Scan for the cell matching the given text and deliver its (X, Y) coordinate at center. 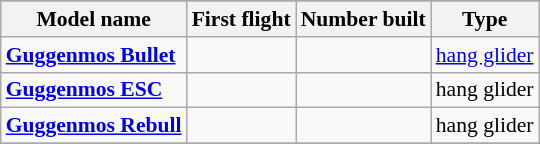
Model name (94, 19)
First flight (242, 19)
Guggenmos ESC (94, 90)
Guggenmos Bullet (94, 55)
Number built (364, 19)
Guggenmos Rebull (94, 126)
Type (485, 19)
